Find where the given text appears and provide that cell's center as (x, y) coordinate. 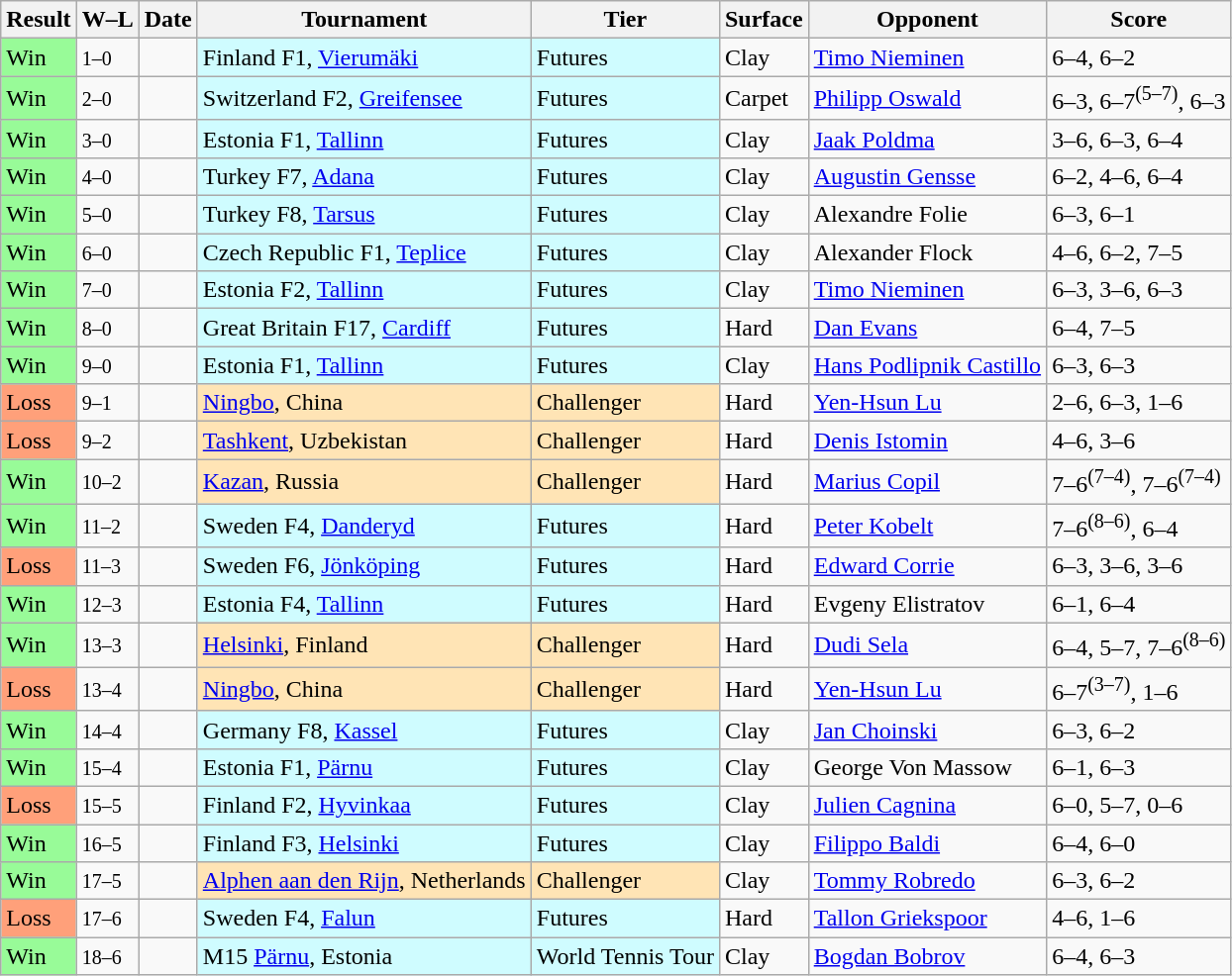
7–0 (107, 290)
Carpet (764, 99)
Edward Corrie (927, 566)
4–0 (107, 176)
17–6 (107, 919)
Dan Evans (927, 328)
Evgeny Elistratov (927, 604)
Alexander Flock (927, 252)
3–0 (107, 139)
9–2 (107, 440)
Tallon Griekspoor (927, 919)
16–5 (107, 843)
6–3, 6–1 (1139, 215)
1–0 (107, 57)
Denis Istomin (927, 440)
6–0 (107, 252)
Alphen aan den Rijn, Netherlands (364, 881)
Estonia F4, Tallinn (364, 604)
5–0 (107, 215)
7–6(7–4), 7–6(7–4) (1139, 481)
6–4, 6–0 (1139, 843)
Finland F1, Vierumäki (364, 57)
Estonia F1, Pärnu (364, 767)
Sweden F6, Jönköping (364, 566)
Tashkent, Uzbekistan (364, 440)
Estonia F2, Tallinn (364, 290)
10–2 (107, 481)
13–4 (107, 689)
Opponent (927, 20)
Tournament (364, 20)
6–3, 3–6, 3–6 (1139, 566)
7–6(8–6), 6–4 (1139, 527)
Great Britain F17, Cardiff (364, 328)
Hans Podlipnik Castillo (927, 365)
17–5 (107, 881)
Marius Copil (927, 481)
Finland F2, Hyvinkaa (364, 805)
Alexandre Folie (927, 215)
Dudi Sela (927, 645)
6–3, 3–6, 6–3 (1139, 290)
2–6, 6–3, 1–6 (1139, 403)
13–3 (107, 645)
6–2, 4–6, 6–4 (1139, 176)
Philipp Oswald (927, 99)
Tier (625, 20)
Date (168, 20)
11–3 (107, 566)
Result (39, 20)
6–1, 6–3 (1139, 767)
Switzerland F2, Greifensee (364, 99)
Filippo Baldi (927, 843)
6–0, 5–7, 0–6 (1139, 805)
6–3, 6–7(5–7), 6–3 (1139, 99)
4–6, 3–6 (1139, 440)
2–0 (107, 99)
6–4, 6–2 (1139, 57)
Bogdan Bobrov (927, 956)
6–7(3–7), 1–6 (1139, 689)
Czech Republic F1, Teplice (364, 252)
Sweden F4, Falun (364, 919)
6–4, 7–5 (1139, 328)
6–1, 6–4 (1139, 604)
4–6, 6–2, 7–5 (1139, 252)
Score (1139, 20)
W–L (107, 20)
12–3 (107, 604)
Sweden F4, Danderyd (364, 527)
Tommy Robredo (927, 881)
15–5 (107, 805)
9–1 (107, 403)
Kazan, Russia (364, 481)
Julien Cagnina (927, 805)
Augustin Gensse (927, 176)
14–4 (107, 730)
6–3, 6–3 (1139, 365)
Finland F3, Helsinki (364, 843)
Germany F8, Kassel (364, 730)
11–2 (107, 527)
4–6, 1–6 (1139, 919)
Jaak Poldma (927, 139)
Helsinki, Finland (364, 645)
Surface (764, 20)
Turkey F8, Tarsus (364, 215)
George Von Massow (927, 767)
6–4, 5–7, 7–6(8–6) (1139, 645)
M15 Pärnu, Estonia (364, 956)
Turkey F7, Adana (364, 176)
6–4, 6–3 (1139, 956)
18–6 (107, 956)
Peter Kobelt (927, 527)
9–0 (107, 365)
3–6, 6–3, 6–4 (1139, 139)
15–4 (107, 767)
8–0 (107, 328)
Jan Choinski (927, 730)
World Tennis Tour (625, 956)
